Return the [x, y] coordinate for the center point of the cell that contains the specified text.  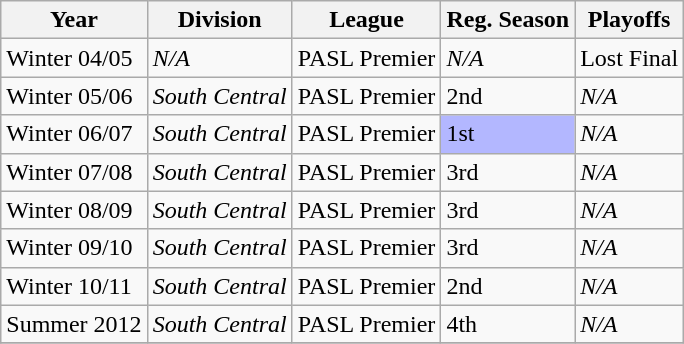
Winter 05/06 [74, 96]
Winter 10/11 [74, 286]
Playoffs [630, 20]
4th [508, 324]
Lost Final [630, 58]
Winter 08/09 [74, 210]
Division [220, 20]
Reg. Season [508, 20]
Winter 07/08 [74, 172]
Winter 06/07 [74, 134]
Winter 04/05 [74, 58]
Winter 09/10 [74, 248]
Year [74, 20]
Summer 2012 [74, 324]
League [366, 20]
1st [508, 134]
